From the cell containing the given text, extract its center point as [x, y] coordinate. 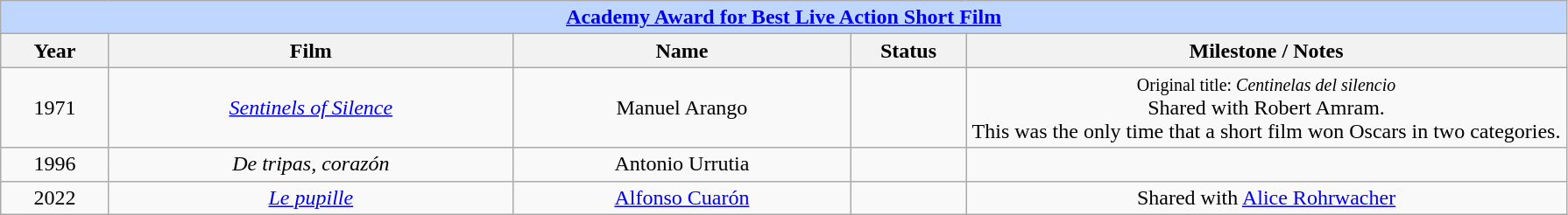
2022 [55, 198]
Milestone / Notes [1266, 51]
Alfonso Cuarón [682, 198]
Manuel Arango [682, 107]
Shared with Alice Rohrwacher [1266, 198]
1971 [55, 107]
Sentinels of Silence [310, 107]
De tripas, corazón [310, 164]
1996 [55, 164]
Antonio Urrutia [682, 164]
Status [908, 51]
Original title: Centinelas del silencioShared with Robert Amram.This was the only time that a short film won Oscars in two categories. [1266, 107]
Film [310, 51]
Le pupille [310, 198]
Name [682, 51]
Academy Award for Best Live Action Short Film [784, 17]
Year [55, 51]
